From the cell containing the given text, extract its center point as (X, Y) coordinate. 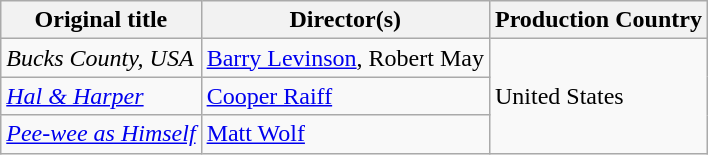
United States (598, 96)
Hal & Harper (101, 96)
Matt Wolf (345, 134)
Bucks County, USA (101, 58)
Original title (101, 20)
Cooper Raiff (345, 96)
Pee-wee as Himself (101, 134)
Director(s) (345, 20)
Barry Levinson, Robert May (345, 58)
Production Country (598, 20)
